Return the (X, Y) coordinate for the center point of the cell that contains the specified text.  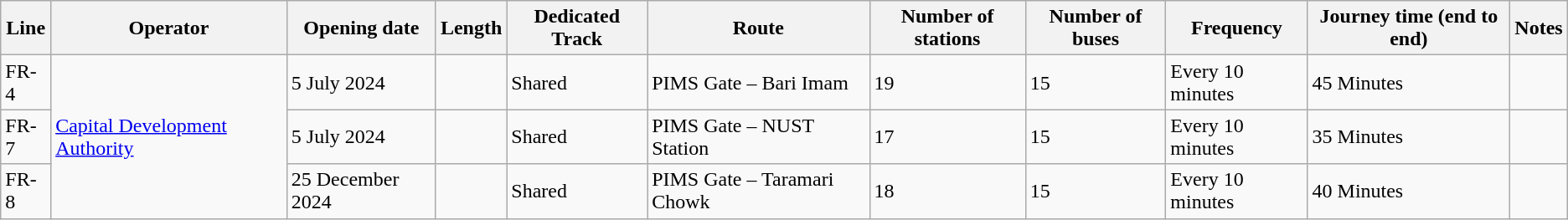
Operator (169, 28)
PIMS Gate – NUST Station (759, 137)
Dedicated Track (577, 28)
45 Minutes (1409, 82)
Number of stations (947, 28)
17 (947, 137)
Line (26, 28)
FR-4 (26, 82)
Route (759, 28)
35 Minutes (1409, 137)
PIMS Gate – Bari Imam (759, 82)
Number of buses (1096, 28)
Notes (1540, 28)
18 (947, 191)
FR-8 (26, 191)
Frequency (1236, 28)
25 December 2024 (361, 191)
Journey time (end to end) (1409, 28)
PIMS Gate – Taramari Chowk (759, 191)
Capital Development Authority (169, 137)
19 (947, 82)
40 Minutes (1409, 191)
Opening date (361, 28)
Length (471, 28)
FR-7 (26, 137)
